Find where the given text appears and provide that cell's center as [x, y] coordinate. 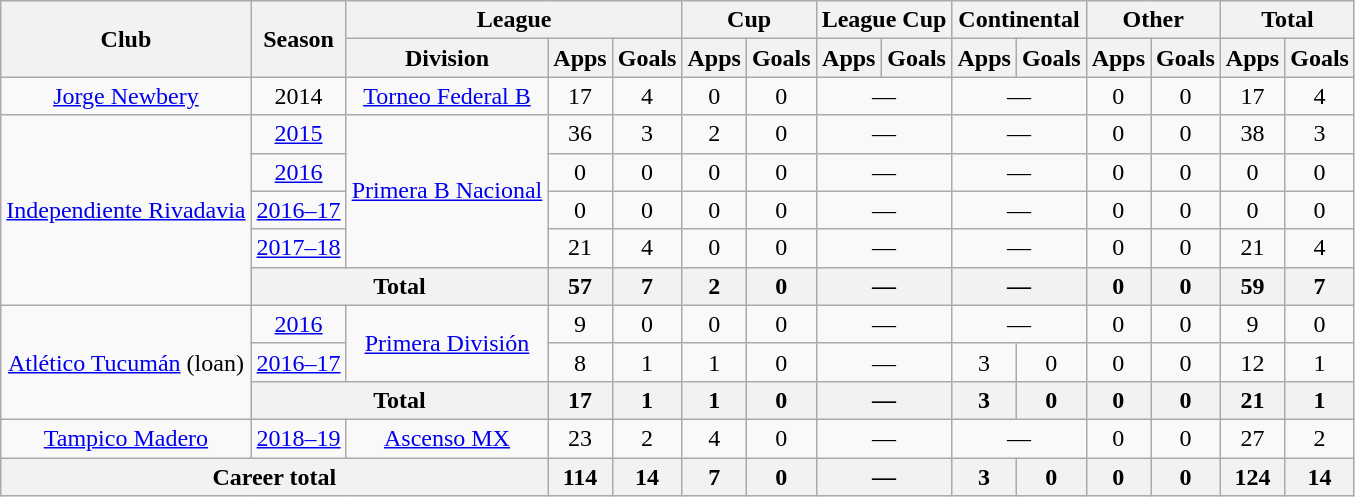
57 [580, 286]
36 [580, 134]
Independiente Rivadavia [126, 210]
Club [126, 39]
Torneo Federal B [447, 96]
124 [1252, 477]
8 [580, 362]
Ascenso MX [447, 438]
2015 [298, 134]
23 [580, 438]
Jorge Newbery [126, 96]
12 [1252, 362]
Division [447, 58]
Primera División [447, 343]
Career total [274, 477]
Continental [1019, 20]
114 [580, 477]
27 [1252, 438]
Season [298, 39]
38 [1252, 134]
59 [1252, 286]
2018–19 [298, 438]
Atlético Tucumán (loan) [126, 362]
Tampico Madero [126, 438]
Primera B Nacional [447, 191]
2017–18 [298, 248]
League [514, 20]
2014 [298, 96]
Cup [749, 20]
League Cup [884, 20]
Other [1153, 20]
